For the text-containing cell, return its midpoint in [x, y] coordinate format. 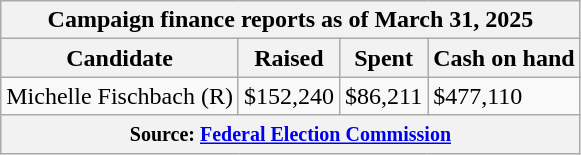
Source: Federal Election Commission [290, 134]
$86,211 [383, 96]
Michelle Fischbach (R) [120, 96]
$152,240 [288, 96]
Campaign finance reports as of March 31, 2025 [290, 20]
Candidate [120, 58]
Spent [383, 58]
Cash on hand [504, 58]
$477,110 [504, 96]
Raised [288, 58]
